Extract the [X, Y] coordinate from the center of the cell holding the provided text.  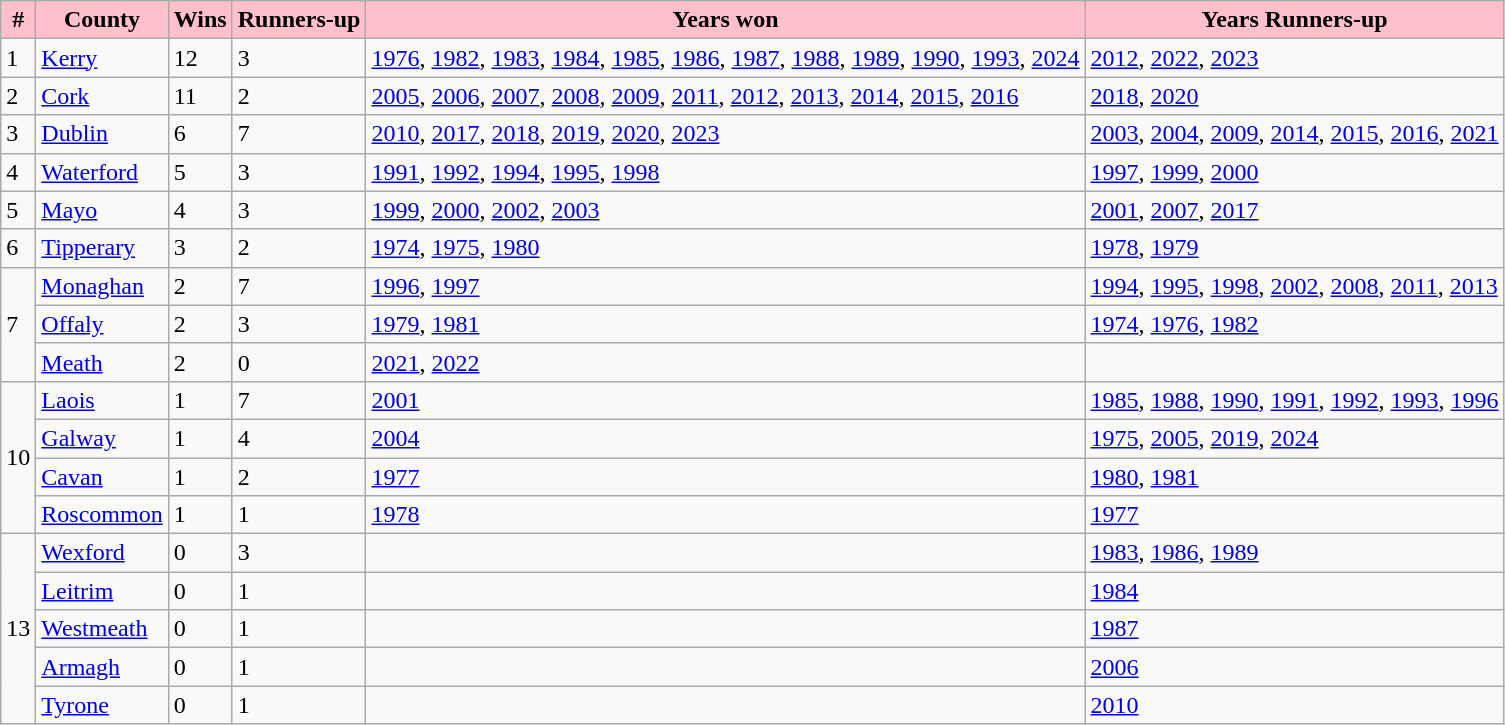
Leitrim [102, 591]
Wexford [102, 553]
10 [18, 457]
2004 [726, 438]
Waterford [102, 172]
2010 [1294, 705]
Years won [726, 20]
# [18, 20]
1999, 2000, 2002, 2003 [726, 210]
Meath [102, 362]
Dublin [102, 134]
Westmeath [102, 629]
1975, 2005, 2019, 2024 [1294, 438]
Years Runners-up [1294, 20]
12 [200, 58]
2021, 2022 [726, 362]
1997, 1999, 2000 [1294, 172]
County [102, 20]
1980, 1981 [1294, 477]
1994, 1995, 1998, 2002, 2008, 2011, 2013 [1294, 286]
Tipperary [102, 248]
13 [18, 629]
1978 [726, 515]
1996, 1997 [726, 286]
Kerry [102, 58]
2001 [726, 400]
Wins [200, 20]
1983, 1986, 1989 [1294, 553]
Cavan [102, 477]
Cork [102, 96]
2006 [1294, 667]
Tyrone [102, 705]
Armagh [102, 667]
2018, 2020 [1294, 96]
Offaly [102, 324]
11 [200, 96]
2001, 2007, 2017 [1294, 210]
1974, 1975, 1980 [726, 248]
1987 [1294, 629]
Monaghan [102, 286]
Laois [102, 400]
Roscommon [102, 515]
Galway [102, 438]
1984 [1294, 591]
1974, 1976, 1982 [1294, 324]
1976, 1982, 1983, 1984, 1985, 1986, 1987, 1988, 1989, 1990, 1993, 2024 [726, 58]
Runners-up [299, 20]
2003, 2004, 2009, 2014, 2015, 2016, 2021 [1294, 134]
2010, 2017, 2018, 2019, 2020, 2023 [726, 134]
1979, 1981 [726, 324]
2005, 2006, 2007, 2008, 2009, 2011, 2012, 2013, 2014, 2015, 2016 [726, 96]
1978, 1979 [1294, 248]
2012, 2022, 2023 [1294, 58]
1985, 1988, 1990, 1991, 1992, 1993, 1996 [1294, 400]
Mayo [102, 210]
1991, 1992, 1994, 1995, 1998 [726, 172]
